From the cell containing the given text, extract its center point as (x, y) coordinate. 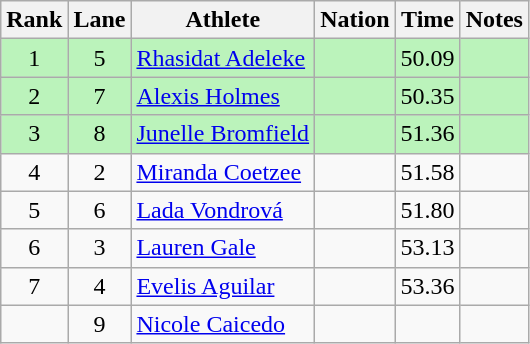
53.36 (428, 286)
Junelle Bromfield (223, 134)
51.80 (428, 210)
Notes (494, 20)
Rank (34, 20)
51.36 (428, 134)
9 (100, 324)
Miranda Coetzee (223, 172)
1 (34, 58)
51.58 (428, 172)
Nation (355, 20)
Alexis Holmes (223, 96)
Lane (100, 20)
50.09 (428, 58)
Lada Vondrová (223, 210)
53.13 (428, 248)
50.35 (428, 96)
Time (428, 20)
Rhasidat Adeleke (223, 58)
8 (100, 134)
Nicole Caicedo (223, 324)
Athlete (223, 20)
Evelis Aguilar (223, 286)
Lauren Gale (223, 248)
